For the text-containing cell, return its midpoint in (x, y) coordinate format. 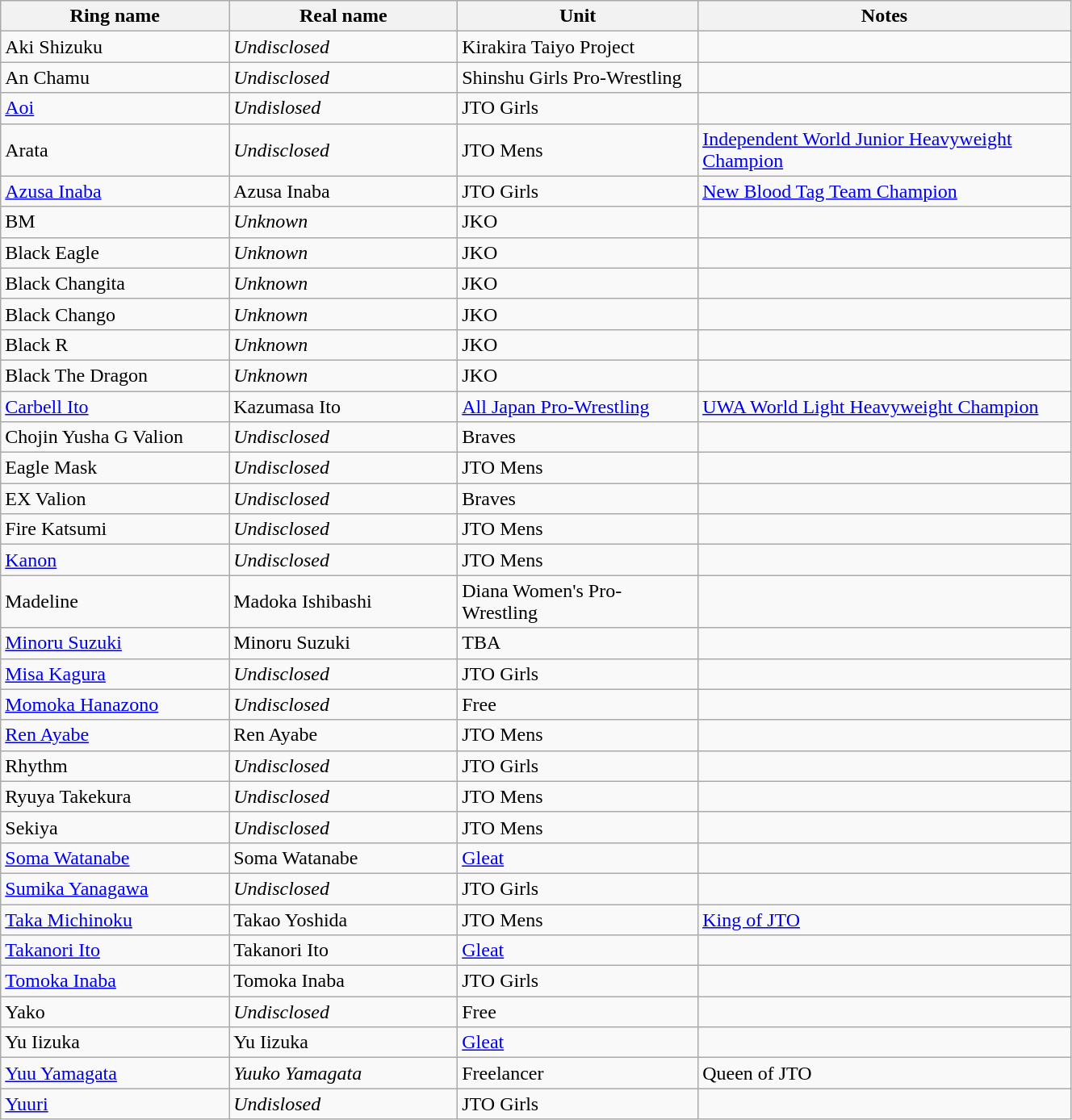
Carbell Ito (115, 406)
Fire Katsumi (115, 529)
BM (115, 222)
TBA (578, 643)
Independent World Junior Heavyweight Champion (885, 150)
New Blood Tag Team Champion (885, 191)
Takao Yoshida (344, 919)
Real name (344, 16)
Arata (115, 150)
Misa Kagura (115, 674)
All Japan Pro-Wrestling (578, 406)
An Chamu (115, 77)
Yako (115, 1012)
Shinshu Girls Pro-Wrestling (578, 77)
Madoka Ishibashi (344, 602)
Yuuko Yamagata (344, 1073)
Freelancer (578, 1073)
King of JTO (885, 919)
Sumika Yanagawa (115, 888)
Chojin Yusha G Valion (115, 437)
Taka Michinoku (115, 919)
Black The Dragon (115, 375)
Aoi (115, 108)
Queen of JTO (885, 1073)
Momoka Hanazono (115, 704)
Rhythm (115, 766)
Aki Shizuku (115, 47)
Diana Women's Pro-Wrestling (578, 602)
Black Chango (115, 314)
Notes (885, 16)
Ryuya Takekura (115, 796)
Madeline (115, 602)
Yuu Yamagata (115, 1073)
Black Eagle (115, 253)
Unit (578, 16)
Sekiya (115, 827)
EX Valion (115, 499)
Kirakira Taiyo Project (578, 47)
Ring name (115, 16)
Kanon (115, 560)
Eagle Mask (115, 468)
Black R (115, 345)
UWA World Light Heavyweight Champion (885, 406)
Kazumasa Ito (344, 406)
Black Changita (115, 283)
Yuuri (115, 1104)
